For the text-containing cell, return its midpoint in (x, y) coordinate format. 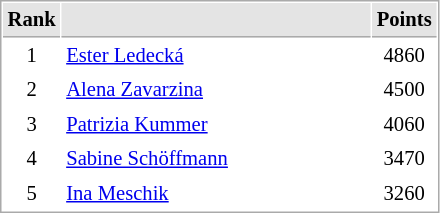
Alena Zavarzina (216, 90)
4 (32, 158)
Ester Ledecká (216, 56)
Points (404, 20)
Patrizia Kummer (216, 124)
Sabine Schöffmann (216, 158)
3 (32, 124)
2 (32, 90)
3470 (404, 158)
1 (32, 56)
Ina Meschik (216, 194)
4860 (404, 56)
Rank (32, 20)
5 (32, 194)
4060 (404, 124)
4500 (404, 90)
3260 (404, 194)
